Scan for the cell matching the given text and deliver its [x, y] coordinate at center. 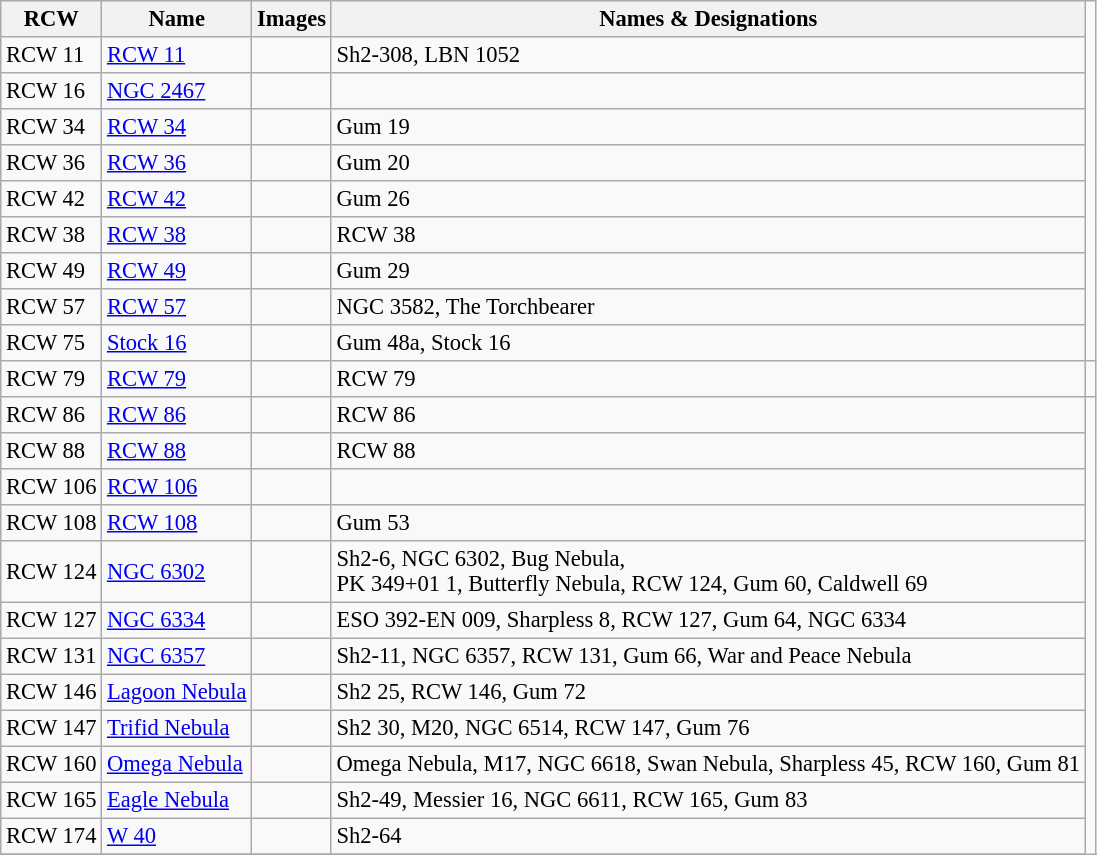
W 40 [177, 836]
NGC 3582, The Torchbearer [708, 307]
Lagoon Nebula [177, 692]
Omega Nebula, M17, NGC 6618, Swan Nebula, Sharpless 45, RCW 160, Gum 81 [708, 764]
Names & Designations [708, 19]
Omega Nebula [177, 764]
RCW 174 [52, 836]
RCW 16 [52, 91]
ESO 392-EN 009, Sharpless 8, RCW 127, Gum 64, NGC 6334 [708, 620]
Gum 53 [708, 523]
Gum 20 [708, 163]
RCW 147 [52, 728]
RCW 165 [52, 800]
NGC 6357 [177, 656]
RCW 160 [52, 764]
Sh2-64 [708, 836]
RCW [52, 19]
Gum 48a, Stock 16 [708, 343]
RCW 127 [52, 620]
Trifid Nebula [177, 728]
NGC 6334 [177, 620]
Sh2 25, RCW 146, Gum 72 [708, 692]
Sh2-6, NGC 6302, Bug Nebula,PK 349+01 1, Butterfly Nebula, RCW 124, Gum 60, Caldwell 69 [708, 572]
Sh2-49, Messier 16, NGC 6611, RCW 165, Gum 83 [708, 800]
Gum 19 [708, 127]
Name [177, 19]
Gum 29 [708, 271]
Sh2 30, M20, NGC 6514, RCW 147, Gum 76 [708, 728]
Sh2-308, LBN 1052 [708, 55]
Eagle Nebula [177, 800]
Stock 16 [177, 343]
NGC 2467 [177, 91]
Gum 26 [708, 199]
NGC 6302 [177, 572]
Sh2-11, NGC 6357, RCW 131, Gum 66, War and Peace Nebula [708, 656]
RCW 146 [52, 692]
Images [292, 19]
RCW 75 [52, 343]
RCW 124 [52, 572]
RCW 131 [52, 656]
